Output the (X, Y) coordinate of the center of the cell containing the given text.  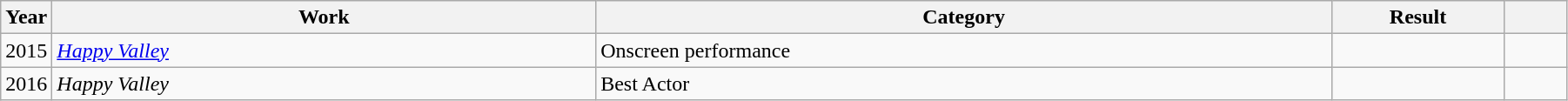
Work (324, 17)
Onscreen performance (964, 50)
2016 (26, 84)
2015 (26, 50)
Category (964, 17)
Best Actor (964, 84)
Year (26, 17)
Result (1418, 17)
